For the text-containing cell, return its midpoint in (X, Y) coordinate format. 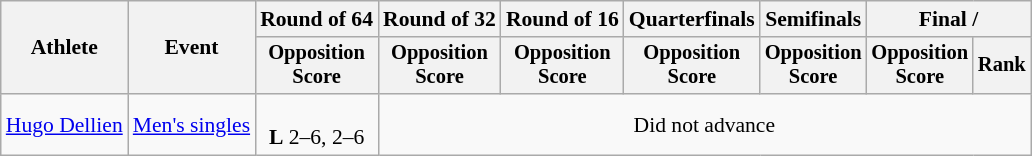
Final / (948, 19)
Event (192, 48)
L 2–6, 2–6 (316, 124)
Round of 64 (316, 19)
Did not advance (704, 124)
Round of 16 (562, 19)
Round of 32 (440, 19)
Men's singles (192, 124)
Athlete (64, 48)
Hugo Dellien (64, 124)
Semifinals (814, 19)
Quarterfinals (692, 19)
Rank (1002, 66)
